Pinpoint the cell where the given text exists, returning its (x, y) midpoint coordinate. 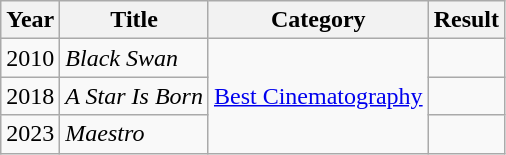
A Star Is Born (134, 96)
Maestro (134, 134)
Black Swan (134, 58)
Category (318, 20)
Result (466, 20)
Year (30, 20)
2023 (30, 134)
2018 (30, 96)
Title (134, 20)
Best Cinematography (318, 96)
2010 (30, 58)
